Detect which cell encompasses the target text, then output its (X, Y) center coordinate. 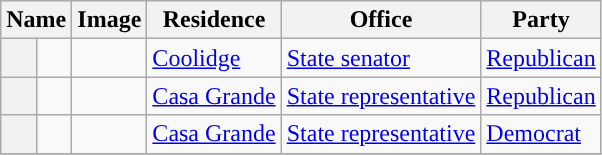
Residence (214, 20)
Democrat (541, 134)
Coolidge (214, 58)
Office (381, 20)
Image (110, 20)
Name (36, 20)
Party (541, 20)
State senator (381, 58)
